Return the [X, Y] coordinate for the center point of the cell that contains the specified text.  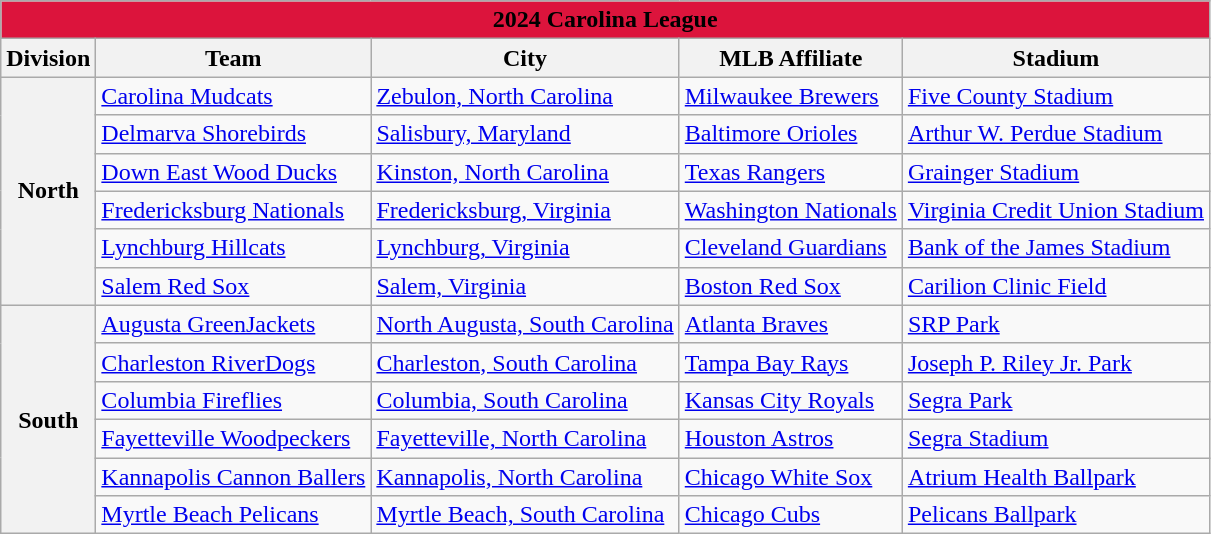
Fayetteville Woodpeckers [234, 438]
Five County Stadium [1056, 96]
Augusta GreenJackets [234, 324]
Kannapolis, North Carolina [525, 477]
Arthur W. Perdue Stadium [1056, 134]
Boston Red Sox [790, 286]
Carolina Mudcats [234, 96]
Delmarva Shorebirds [234, 134]
Carilion Clinic Field [1056, 286]
2024 Carolina League [606, 20]
Texas Rangers [790, 172]
North [48, 191]
Charleston RiverDogs [234, 362]
Atrium Health Ballpark [1056, 477]
Columbia, South Carolina [525, 400]
Fayetteville, North Carolina [525, 438]
Kannapolis Cannon Ballers [234, 477]
Grainger Stadium [1056, 172]
South [48, 419]
Lynchburg Hillcats [234, 248]
Chicago Cubs [790, 515]
Stadium [1056, 58]
Team [234, 58]
Virginia Credit Union Stadium [1056, 210]
Salisbury, Maryland [525, 134]
Milwaukee Brewers [790, 96]
Baltimore Orioles [790, 134]
MLB Affiliate [790, 58]
Chicago White Sox [790, 477]
Fredericksburg, Virginia [525, 210]
Charleston, South Carolina [525, 362]
Segra Park [1056, 400]
Pelicans Ballpark [1056, 515]
Salem Red Sox [234, 286]
Fredericksburg Nationals [234, 210]
Lynchburg, Virginia [525, 248]
Division [48, 58]
Joseph P. Riley Jr. Park [1056, 362]
North Augusta, South Carolina [525, 324]
Bank of the James Stadium [1056, 248]
SRP Park [1056, 324]
Segra Stadium [1056, 438]
Down East Wood Ducks [234, 172]
Columbia Fireflies [234, 400]
Atlanta Braves [790, 324]
Cleveland Guardians [790, 248]
Myrtle Beach Pelicans [234, 515]
Washington Nationals [790, 210]
Tampa Bay Rays [790, 362]
Houston Astros [790, 438]
Myrtle Beach, South Carolina [525, 515]
Salem, Virginia [525, 286]
Zebulon, North Carolina [525, 96]
City [525, 58]
Kansas City Royals [790, 400]
Kinston, North Carolina [525, 172]
